Detect which cell encompasses the target text, then output its [X, Y] center coordinate. 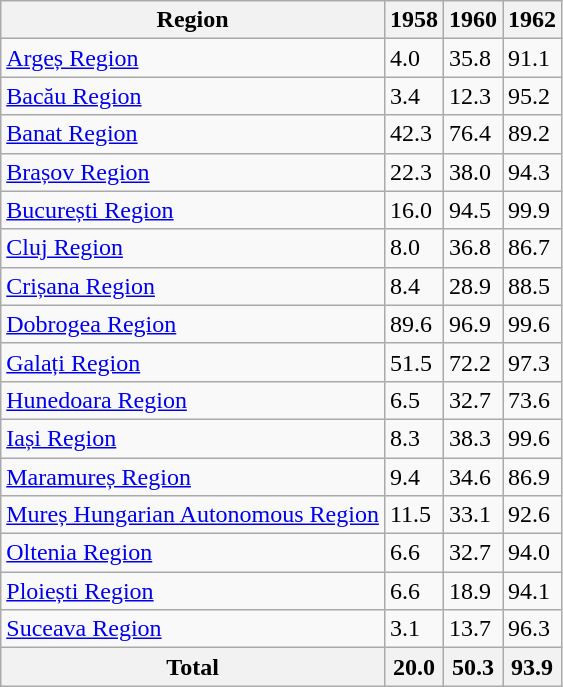
89.6 [414, 324]
94.5 [474, 210]
Cluj Region [193, 248]
96.9 [474, 324]
3.4 [414, 96]
16.0 [414, 210]
50.3 [474, 667]
1958 [414, 20]
Mureș Hungarian Autonomous Region [193, 515]
Ploiești Region [193, 591]
Oltenia Region [193, 553]
76.4 [474, 134]
Suceava Region [193, 629]
Total [193, 667]
36.8 [474, 248]
4.0 [414, 58]
42.3 [414, 134]
34.6 [474, 477]
96.3 [532, 629]
99.9 [532, 210]
6.5 [414, 400]
92.6 [532, 515]
28.9 [474, 286]
20.0 [414, 667]
9.4 [414, 477]
94.0 [532, 553]
Iași Region [193, 438]
Crișana Region [193, 286]
1962 [532, 20]
89.2 [532, 134]
35.8 [474, 58]
Brașov Region [193, 172]
12.3 [474, 96]
94.1 [532, 591]
38.3 [474, 438]
Banat Region [193, 134]
8.4 [414, 286]
33.1 [474, 515]
97.3 [532, 362]
73.6 [532, 400]
22.3 [414, 172]
11.5 [414, 515]
8.3 [414, 438]
72.2 [474, 362]
Maramureș Region [193, 477]
38.0 [474, 172]
88.5 [532, 286]
93.9 [532, 667]
Argeș Region [193, 58]
51.5 [414, 362]
Region [193, 20]
95.2 [532, 96]
Hunedoara Region [193, 400]
86.9 [532, 477]
91.1 [532, 58]
Galați Region [193, 362]
8.0 [414, 248]
13.7 [474, 629]
86.7 [532, 248]
1960 [474, 20]
18.9 [474, 591]
94.3 [532, 172]
București Region [193, 210]
Bacău Region [193, 96]
Dobrogea Region [193, 324]
3.1 [414, 629]
